Search for the cell housing the specified text and yield its (x, y) center coordinate. 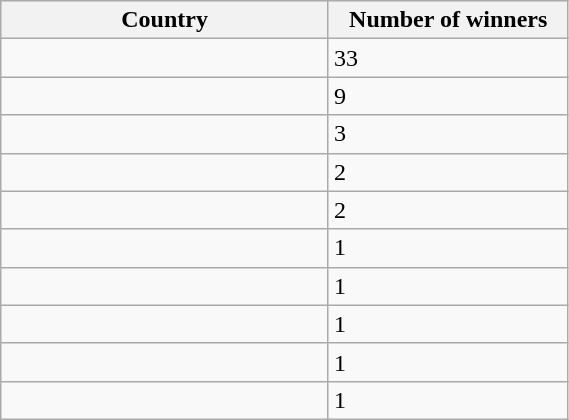
33 (448, 58)
Number of winners (448, 20)
3 (448, 134)
Country (165, 20)
9 (448, 96)
